Identify which cell holds the provided text, then report its (x, y) central coordinate. 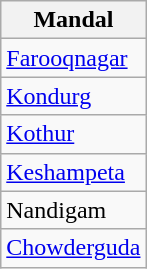
Kothur (74, 134)
Mandal (74, 20)
Chowderguda (74, 248)
Keshampeta (74, 172)
Kondurg (74, 96)
Farooqnagar (74, 58)
Nandigam (74, 210)
